Output the (X, Y) coordinate of the center of the cell containing the given text.  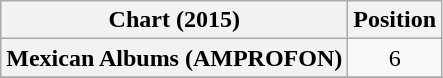
Chart (2015) (174, 20)
6 (395, 58)
Mexican Albums (AMPROFON) (174, 58)
Position (395, 20)
